Identify which cell holds the provided text, then report its (x, y) central coordinate. 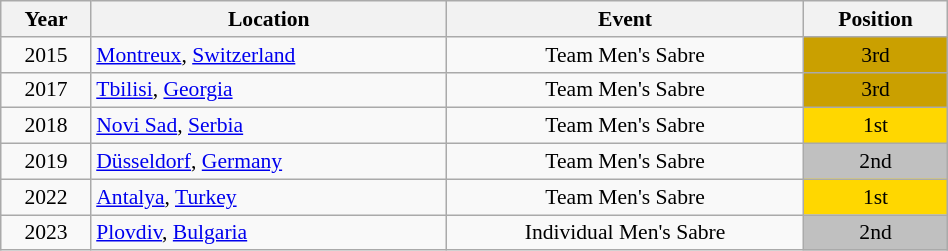
Antalya, Turkey (268, 197)
Location (268, 19)
2015 (46, 55)
Individual Men's Sabre (625, 233)
Position (876, 19)
2022 (46, 197)
Plovdiv, Bulgaria (268, 233)
2017 (46, 90)
Düsseldorf, Germany (268, 162)
Novi Sad, Serbia (268, 126)
2023 (46, 233)
Tbilisi, Georgia (268, 90)
Montreux, Switzerland (268, 55)
Event (625, 19)
2018 (46, 126)
2019 (46, 162)
Year (46, 19)
